From the cell containing the given text, extract its center point as [X, Y] coordinate. 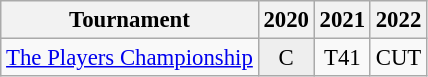
2021 [342, 20]
The Players Championship [130, 58]
CUT [398, 58]
T41 [342, 58]
C [286, 58]
Tournament [130, 20]
2022 [398, 20]
2020 [286, 20]
